Locate the cell with the specified text and output its [X, Y] center coordinate. 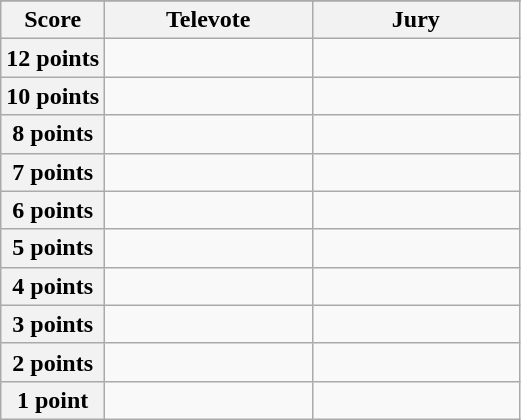
10 points [53, 96]
Score [53, 20]
2 points [53, 362]
5 points [53, 248]
6 points [53, 210]
1 point [53, 400]
Jury [416, 20]
7 points [53, 172]
Televote [209, 20]
12 points [53, 58]
3 points [53, 324]
4 points [53, 286]
8 points [53, 134]
